Locate the cell with the specified text and output its [X, Y] center coordinate. 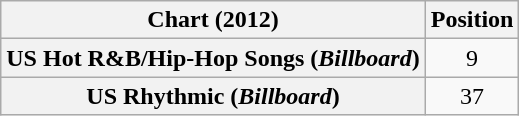
Chart (2012) [213, 20]
Position [472, 20]
US Rhythmic (Billboard) [213, 96]
37 [472, 96]
9 [472, 58]
US Hot R&B/Hip-Hop Songs (Billboard) [213, 58]
